Identify which cell holds the provided text, then report its (X, Y) central coordinate. 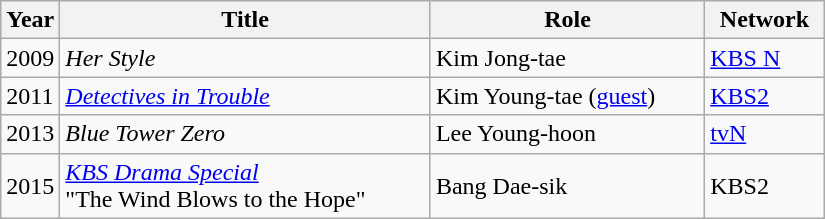
Lee Young-hoon (567, 134)
2011 (30, 96)
Kim Young-tae (guest) (567, 96)
tvN (765, 134)
Role (567, 20)
Kim Jong-tae (567, 58)
Blue Tower Zero (246, 134)
Detectives in Trouble (246, 96)
Year (30, 20)
Title (246, 20)
Bang Dae-sik (567, 186)
2013 (30, 134)
Network (765, 20)
2009 (30, 58)
KBS Drama Special "The Wind Blows to the Hope" (246, 186)
2015 (30, 186)
Her Style (246, 58)
KBS N (765, 58)
